For the text-containing cell, return its midpoint in [X, Y] coordinate format. 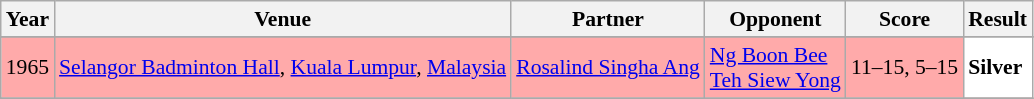
Rosalind Singha Ang [608, 68]
Venue [282, 19]
Selangor Badminton Hall, Kuala Lumpur, Malaysia [282, 68]
Opponent [776, 19]
Score [904, 19]
Partner [608, 19]
Result [998, 19]
Silver [998, 68]
1965 [28, 68]
Ng Boon Bee Teh Siew Yong [776, 68]
11–15, 5–15 [904, 68]
Year [28, 19]
